Return [X, Y] of the center of cell containing provided text 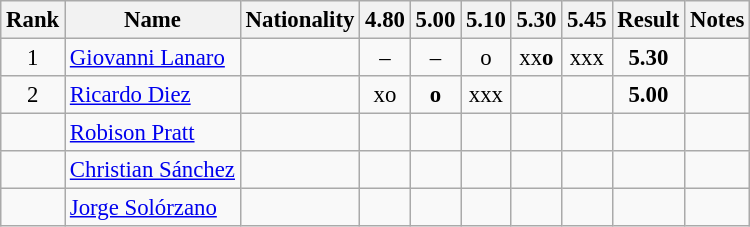
Giovanni Lanaro [153, 58]
5.45 [587, 20]
xo [385, 95]
Ricardo Diez [153, 95]
1 [33, 58]
Rank [33, 20]
2 [33, 95]
Nationality [300, 20]
5.10 [486, 20]
Result [648, 20]
Jorge Solórzano [153, 208]
Robison Pratt [153, 133]
4.80 [385, 20]
xxo [536, 58]
Name [153, 20]
Notes [718, 20]
Christian Sánchez [153, 170]
